Find where the given text appears and provide that cell's center as [x, y] coordinate. 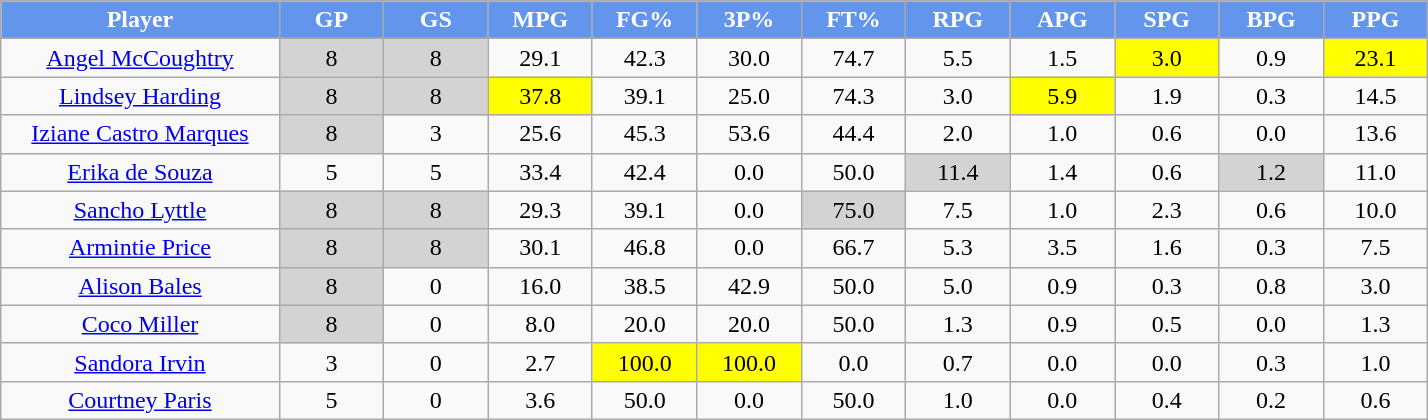
5.9 [1062, 96]
2.0 [958, 134]
0.5 [1166, 324]
5.0 [958, 286]
25.6 [540, 134]
FT% [853, 20]
Player [140, 20]
1.6 [1166, 248]
Coco Miller [140, 324]
5.5 [958, 58]
14.5 [1375, 96]
Armintie Price [140, 248]
23.1 [1375, 58]
38.5 [644, 286]
11.4 [958, 172]
66.7 [853, 248]
Courtney Paris [140, 400]
FG% [644, 20]
3.5 [1062, 248]
MPG [540, 20]
45.3 [644, 134]
8.0 [540, 324]
BPG [1271, 20]
1.5 [1062, 58]
10.0 [1375, 210]
37.8 [540, 96]
42.4 [644, 172]
Iziane Castro Marques [140, 134]
29.3 [540, 210]
46.8 [644, 248]
33.4 [540, 172]
74.3 [853, 96]
0.7 [958, 362]
3P% [749, 20]
53.6 [749, 134]
Sandora Irvin [140, 362]
0.8 [1271, 286]
Sancho Lyttle [140, 210]
74.7 [853, 58]
2.7 [540, 362]
PPG [1375, 20]
GS [436, 20]
Lindsey Harding [140, 96]
5.3 [958, 248]
11.0 [1375, 172]
0.4 [1166, 400]
42.9 [749, 286]
Angel McCoughtry [140, 58]
25.0 [749, 96]
16.0 [540, 286]
APG [1062, 20]
1.9 [1166, 96]
13.6 [1375, 134]
44.4 [853, 134]
Erika de Souza [140, 172]
0.2 [1271, 400]
1.2 [1271, 172]
75.0 [853, 210]
2.3 [1166, 210]
Alison Bales [140, 286]
29.1 [540, 58]
3.6 [540, 400]
1.4 [1062, 172]
RPG [958, 20]
30.0 [749, 58]
42.3 [644, 58]
SPG [1166, 20]
30.1 [540, 248]
GP [331, 20]
